Search for the cell housing the specified text and yield its (x, y) center coordinate. 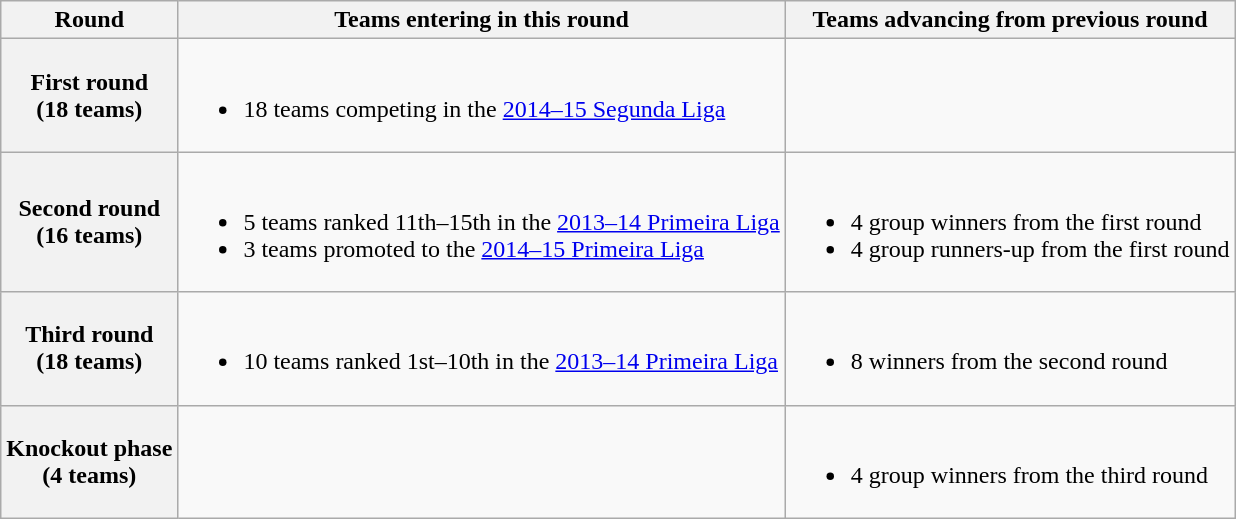
First round(18 teams) (90, 96)
8 winners from the second round (1010, 348)
18 teams competing in the 2014–15 Segunda Liga (482, 96)
4 group winners from the first round4 group runners-up from the first round (1010, 222)
Knockout phase(4 teams) (90, 462)
4 group winners from the third round (1010, 462)
Third round(18 teams) (90, 348)
Second round(16 teams) (90, 222)
Teams entering in this round (482, 20)
10 teams ranked 1st–10th in the 2013–14 Primeira Liga (482, 348)
5 teams ranked 11th–15th in the 2013–14 Primeira Liga3 teams promoted to the 2014–15 Primeira Liga (482, 222)
Round (90, 20)
Teams advancing from previous round (1010, 20)
